Output the (x, y) coordinate of the center of the cell containing the given text.  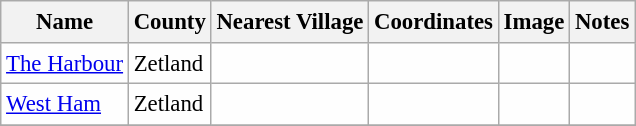
Nearest Village (290, 22)
West Ham (65, 104)
Name (65, 22)
Notes (602, 22)
The Harbour (65, 62)
County (170, 22)
Image (534, 22)
Coordinates (434, 22)
